For the text-containing cell, return its midpoint in (x, y) coordinate format. 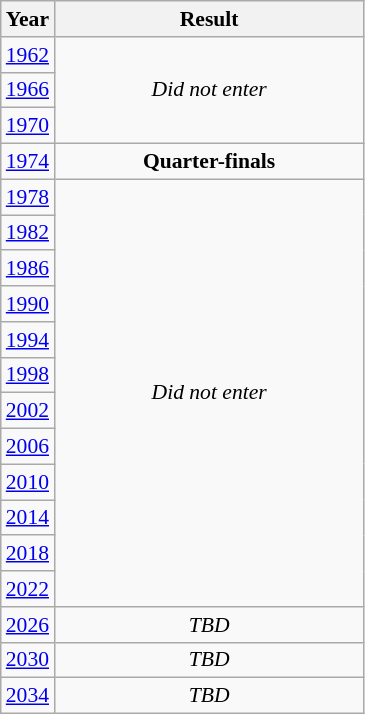
1986 (28, 269)
1990 (28, 304)
2030 (28, 660)
Quarter-finals (209, 162)
2034 (28, 696)
2018 (28, 554)
1978 (28, 197)
2026 (28, 625)
Year (28, 19)
2014 (28, 518)
1974 (28, 162)
2010 (28, 482)
1966 (28, 90)
2006 (28, 447)
Result (209, 19)
1994 (28, 340)
1998 (28, 375)
2002 (28, 411)
1962 (28, 55)
1982 (28, 233)
1970 (28, 126)
2022 (28, 589)
